Extract the [x, y] coordinate from the center of the cell holding the provided text.  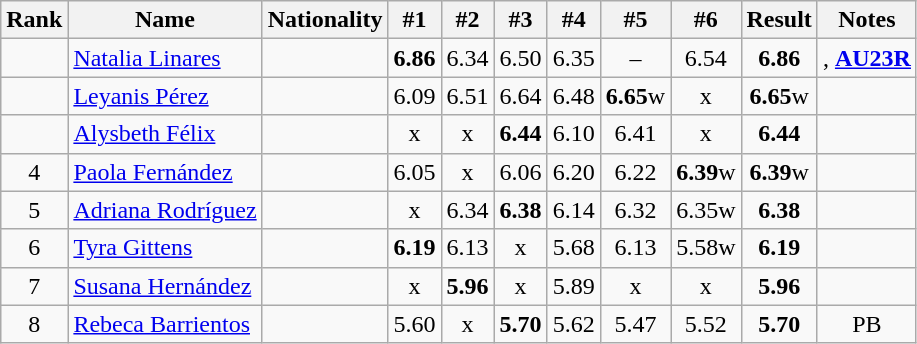
6.06 [520, 172]
#2 [468, 20]
Tyra Gittens [165, 248]
Result [779, 20]
#3 [520, 20]
#6 [706, 20]
6.09 [414, 96]
6.32 [635, 210]
6.41 [635, 134]
– [635, 58]
6.51 [468, 96]
5.68 [574, 248]
5.58w [706, 248]
#4 [574, 20]
6.64 [520, 96]
6.50 [520, 58]
#1 [414, 20]
Notes [866, 20]
7 [34, 286]
6.05 [414, 172]
Alysbeth Félix [165, 134]
4 [34, 172]
#5 [635, 20]
5.89 [574, 286]
Rebeca Barrientos [165, 324]
Nationality [325, 20]
Name [165, 20]
Paola Fernández [165, 172]
, AU23R [866, 58]
6.35w [706, 210]
5.47 [635, 324]
6.14 [574, 210]
5 [34, 210]
6.10 [574, 134]
6.22 [635, 172]
5.60 [414, 324]
6.35 [574, 58]
6 [34, 248]
5.52 [706, 324]
Susana Hernández [165, 286]
Leyanis Pérez [165, 96]
6.20 [574, 172]
PB [866, 324]
Rank [34, 20]
5.62 [574, 324]
6.48 [574, 96]
Adriana Rodríguez [165, 210]
8 [34, 324]
Natalia Linares [165, 58]
6.54 [706, 58]
